Return the [X, Y] coordinate for the center point of the cell that contains the specified text.  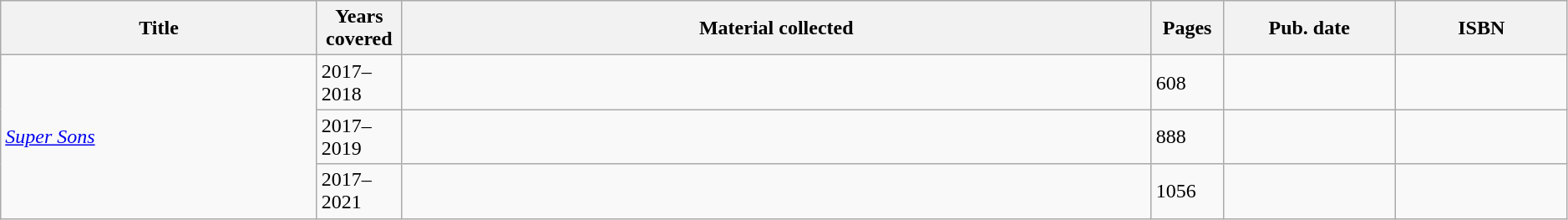
Material collected [776, 28]
888 [1187, 137]
2017–2019 [359, 137]
2017–2018 [359, 82]
Title [159, 28]
ISBN [1481, 28]
2017–2021 [359, 191]
Pages [1187, 28]
Super Sons [159, 137]
Pub. date [1309, 28]
Years covered [359, 28]
1056 [1187, 191]
608 [1187, 82]
